From the cell containing the given text, extract its center point as (X, Y) coordinate. 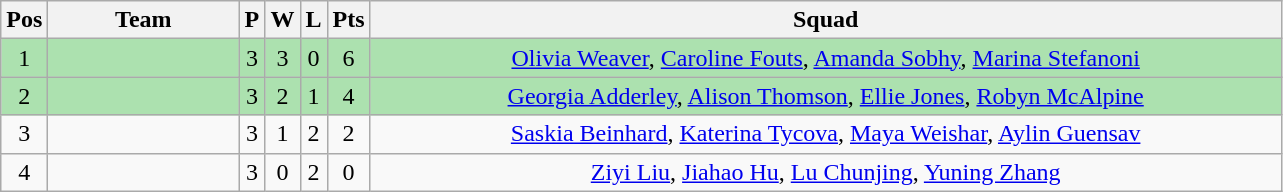
Squad (826, 20)
Olivia Weaver, Caroline Fouts, Amanda Sobhy, Marina Stefanoni (826, 58)
6 (348, 58)
P (252, 20)
Team (144, 20)
L (314, 20)
Pos (24, 20)
Pts (348, 20)
Georgia Adderley, Alison Thomson, Ellie Jones, Robyn McAlpine (826, 96)
Saskia Beinhard, Katerina Tycova, Maya Weishar, Aylin Guensav (826, 134)
Ziyi Liu, Jiahao Hu, Lu Chunjing, Yuning Zhang (826, 172)
W (282, 20)
